Capture the cell that displays the provided text and extract its (X, Y) central coordinate. 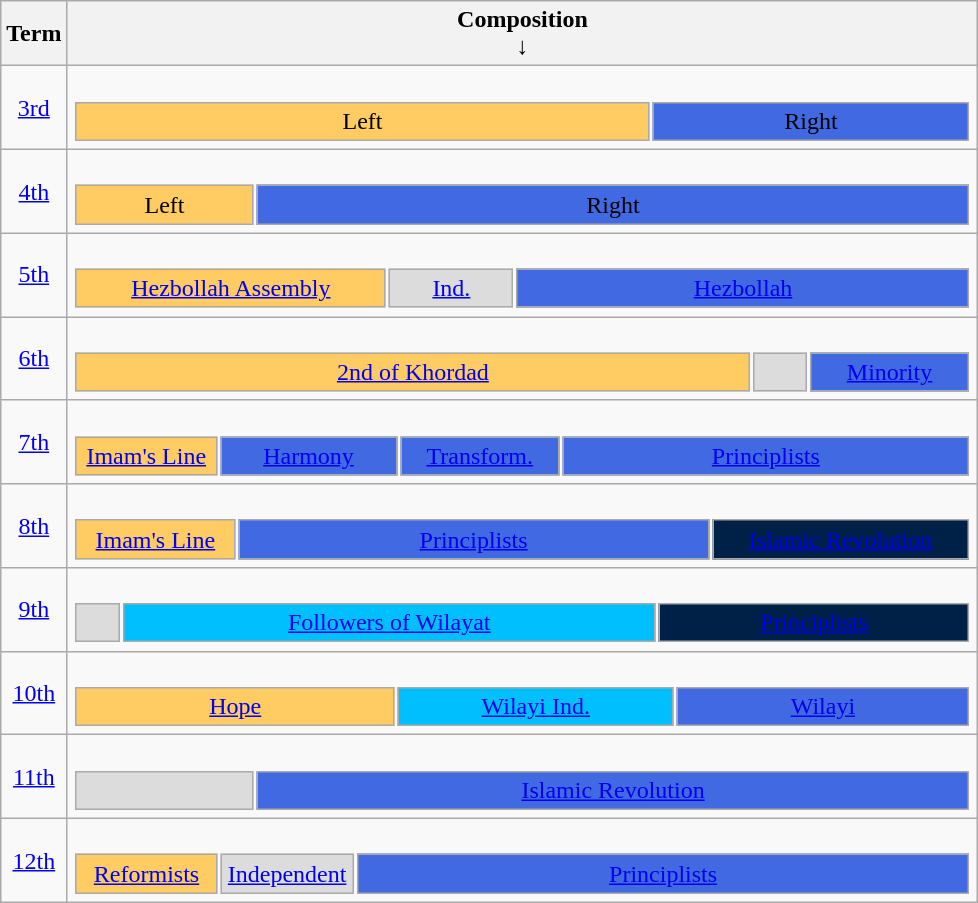
10th (34, 693)
Hezbollah (744, 289)
8th (34, 526)
Imam's Line Harmony Transform. Principlists (522, 442)
Transform. (480, 456)
6th (34, 359)
2nd of Khordad Minority (522, 359)
Imam's Line Principlists Islamic Revolution (522, 526)
Hezbollah Assembly Ind. Hezbollah (522, 275)
12th (34, 860)
Composition↓ (522, 34)
Harmony (308, 456)
Hope Wilayi Ind. Wilayi (522, 693)
Independent (288, 874)
Reformists Independent Principlists (522, 860)
5th (34, 275)
Ind. (451, 289)
2nd of Khordad (412, 372)
Followers of Wilayat Principlists (522, 610)
4th (34, 191)
Hope (235, 707)
Hezbollah Assembly (230, 289)
Reformists (146, 874)
Wilayi (822, 707)
Followers of Wilayat (390, 623)
11th (34, 777)
Wilayi Ind. (536, 707)
3rd (34, 108)
Minority (890, 372)
9th (34, 610)
Term (34, 34)
7th (34, 442)
